Return the [x, y] coordinate for the center point of the cell that contains the specified text.  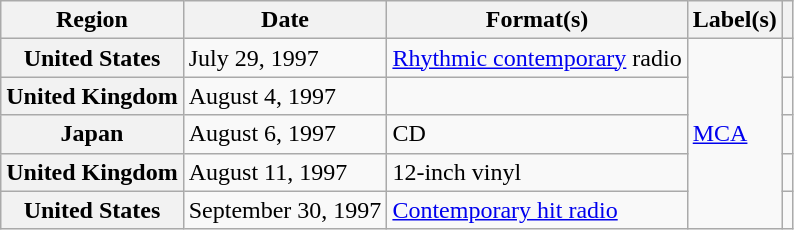
July 29, 1997 [285, 58]
CD [537, 134]
August 11, 1997 [285, 172]
August 4, 1997 [285, 96]
August 6, 1997 [285, 134]
Label(s) [734, 20]
Region [92, 20]
MCA [734, 134]
September 30, 1997 [285, 210]
Contemporary hit radio [537, 210]
Rhythmic contemporary radio [537, 58]
12-inch vinyl [537, 172]
Japan [92, 134]
Format(s) [537, 20]
Date [285, 20]
